Output the (x, y) coordinate of the center of the cell containing the given text.  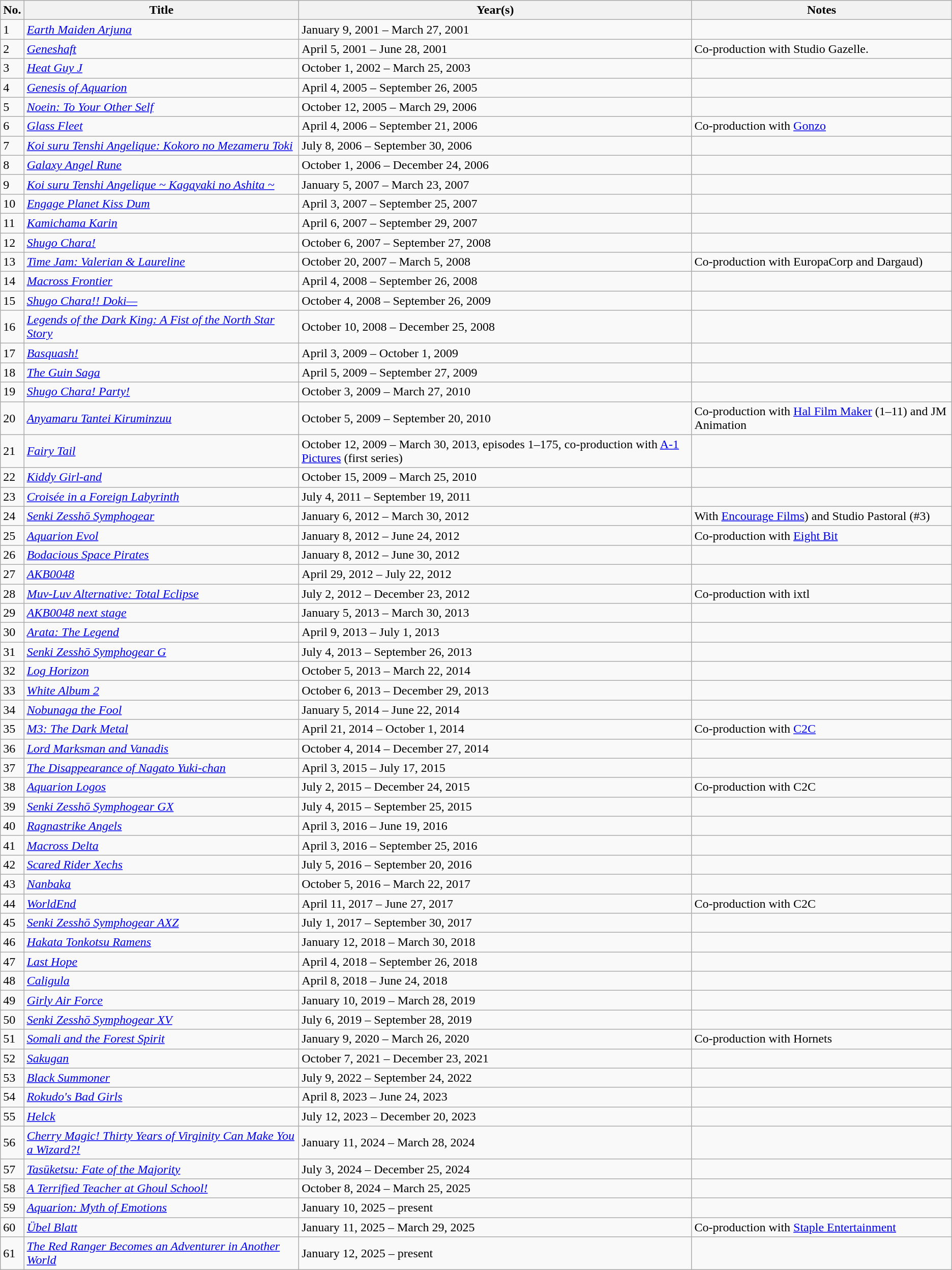
January 11, 2024 – March 28, 2024 (495, 1143)
18 (12, 372)
AKB0048 (161, 574)
24 (12, 516)
Shugo Chara! (161, 243)
Shugo Chara!! Doki— (161, 301)
October 12, 2009 – March 30, 2013, episodes 1–175, co-production with A-1 Pictures (first series) (495, 451)
October 15, 2009 – March 25, 2010 (495, 477)
October 12, 2005 – March 29, 2006 (495, 107)
1 (12, 30)
Senki Zesshō Symphogear AXZ (161, 923)
Earth Maiden Arjuna (161, 30)
October 5, 2016 – March 22, 2017 (495, 884)
July 4, 2011 – September 19, 2011 (495, 497)
35 (12, 729)
52 (12, 1058)
M3: The Dark Metal (161, 729)
Geneshaft (161, 49)
Legends of the Dark King: A Fist of the North Star Story (161, 327)
Ragnastrike Angels (161, 826)
53 (12, 1078)
Nanbaka (161, 884)
Galaxy Angel Rune (161, 165)
Tasūketsu: Fate of the Majority (161, 1169)
October 1, 2006 – December 24, 2006 (495, 165)
57 (12, 1169)
January 10, 2019 – March 28, 2019 (495, 1000)
Hakata Tonkotsu Ramens (161, 942)
Co-production with Hornets (822, 1039)
56 (12, 1143)
Aquarion: Myth of Emotions (161, 1207)
49 (12, 1000)
Koi suru Tenshi Angelique ~ Kagayaki no Ashita ~ (161, 184)
Co-production with ixtl (822, 594)
5 (12, 107)
6 (12, 126)
July 1, 2017 – September 30, 2017 (495, 923)
WorldEnd (161, 903)
58 (12, 1188)
Kamichama Karin (161, 223)
April 8, 2018 – June 24, 2018 (495, 981)
31 (12, 652)
3 (12, 68)
Caligula (161, 981)
43 (12, 884)
October 6, 2013 – December 29, 2013 (495, 690)
30 (12, 632)
38 (12, 787)
Lord Marksman and Vanadis (161, 748)
Rokudo's Bad Girls (161, 1097)
A Terrified Teacher at Ghoul School! (161, 1188)
Muv-Luv Alternative: Total Eclipse (161, 594)
October 4, 2008 – September 26, 2009 (495, 301)
No. (12, 10)
47 (12, 962)
July 4, 2015 – September 25, 2015 (495, 806)
Co-production with Staple Entertainment (822, 1227)
Senki Zesshō Symphogear XV (161, 1020)
48 (12, 981)
April 11, 2017 – June 27, 2017 (495, 903)
Cherry Magic! Thirty Years of Virginity Can Make You a Wizard?! (161, 1143)
Aquarion Logos (161, 787)
October 20, 2007 – March 5, 2008 (495, 262)
2 (12, 49)
The Red Ranger Becomes an Adventurer in Another World (161, 1254)
Co-production with EuropaCorp and Dargaud) (822, 262)
AKB0048 next stage (161, 613)
July 5, 2016 – September 20, 2016 (495, 864)
Macross Delta (161, 845)
23 (12, 497)
7 (12, 146)
10 (12, 204)
October 4, 2014 – December 27, 2014 (495, 748)
Senki Zesshō Symphogear (161, 516)
January 8, 2012 – June 24, 2012 (495, 535)
Heat Guy J (161, 68)
37 (12, 768)
Engage Planet Kiss Dum (161, 204)
July 8, 2006 – September 30, 2006 (495, 146)
Anyamaru Tantei Kiruminzuu (161, 418)
April 3, 2007 – September 25, 2007 (495, 204)
July 12, 2023 – December 20, 2023 (495, 1116)
January 12, 2018 – March 30, 2018 (495, 942)
16 (12, 327)
White Album 2 (161, 690)
Basquash! (161, 353)
January 5, 2013 – March 30, 2013 (495, 613)
60 (12, 1227)
October 5, 2009 – September 20, 2010 (495, 418)
April 9, 2013 – July 1, 2013 (495, 632)
July 2, 2015 – December 24, 2015 (495, 787)
April 3, 2015 – July 17, 2015 (495, 768)
April 5, 2001 – June 28, 2001 (495, 49)
April 8, 2023 – June 24, 2023 (495, 1097)
Log Horizon (161, 671)
Senki Zesshō Symphogear GX (161, 806)
January 12, 2025 – present (495, 1254)
Black Summoner (161, 1078)
October 5, 2013 – March 22, 2014 (495, 671)
January 5, 2007 – March 23, 2007 (495, 184)
January 6, 2012 – March 30, 2012 (495, 516)
With Encourage Films) and Studio Pastoral (#3) (822, 516)
8 (12, 165)
July 9, 2022 – September 24, 2022 (495, 1078)
April 3, 2009 – October 1, 2009 (495, 353)
13 (12, 262)
Fairy Tail (161, 451)
January 10, 2025 – present (495, 1207)
22 (12, 477)
14 (12, 281)
Bodacious Space Pirates (161, 555)
Notes (822, 10)
April 5, 2009 – September 27, 2009 (495, 372)
April 4, 2005 – September 26, 2005 (495, 88)
9 (12, 184)
61 (12, 1254)
October 1, 2002 – March 25, 2003 (495, 68)
15 (12, 301)
January 5, 2014 – June 22, 2014 (495, 710)
The Guin Saga (161, 372)
October 10, 2008 – December 25, 2008 (495, 327)
46 (12, 942)
Glass Fleet (161, 126)
Macross Frontier (161, 281)
41 (12, 845)
Year(s) (495, 10)
Kiddy Girl-and (161, 477)
Shugo Chara! Party! (161, 392)
Arata: The Legend (161, 632)
Helck (161, 1116)
29 (12, 613)
50 (12, 1020)
34 (12, 710)
33 (12, 690)
Genesis of Aquarion (161, 88)
April 3, 2016 – September 25, 2016 (495, 845)
Somali and the Forest Spirit (161, 1039)
28 (12, 594)
Koi suru Tenshi Angelique: Kokoro no Mezameru Toki (161, 146)
19 (12, 392)
11 (12, 223)
Noein: To Your Other Self (161, 107)
32 (12, 671)
4 (12, 88)
Last Hope (161, 962)
January 11, 2025 – March 29, 2025 (495, 1227)
The Disappearance of Nagato Yuki-chan (161, 768)
Scared Rider Xechs (161, 864)
45 (12, 923)
12 (12, 243)
April 4, 2008 – September 26, 2008 (495, 281)
October 8, 2024 – March 25, 2025 (495, 1188)
April 4, 2018 – September 26, 2018 (495, 962)
April 6, 2007 – September 29, 2007 (495, 223)
Aquarion Evol (161, 535)
January 9, 2020 – March 26, 2020 (495, 1039)
October 3, 2009 – March 27, 2010 (495, 392)
Senki Zesshō Symphogear G (161, 652)
39 (12, 806)
October 6, 2007 – September 27, 2008 (495, 243)
April 29, 2012 – July 22, 2012 (495, 574)
Nobunaga the Fool (161, 710)
51 (12, 1039)
42 (12, 864)
July 4, 2013 – September 26, 2013 (495, 652)
25 (12, 535)
Time Jam: Valerian & Laureline (161, 262)
April 4, 2006 – September 21, 2006 (495, 126)
Co-production with Studio Gazelle. (822, 49)
55 (12, 1116)
Co-production with Gonzo (822, 126)
36 (12, 748)
July 3, 2024 – December 25, 2024 (495, 1169)
Co-production with Eight Bit (822, 535)
21 (12, 451)
Croisée in a Foreign Labyrinth (161, 497)
59 (12, 1207)
Sakugan (161, 1058)
Girly Air Force (161, 1000)
October 7, 2021 – December 23, 2021 (495, 1058)
Co-production with Hal Film Maker (1–11) and JM Animation (822, 418)
July 6, 2019 – September 28, 2019 (495, 1020)
17 (12, 353)
April 21, 2014 – October 1, 2014 (495, 729)
27 (12, 574)
July 2, 2012 – December 23, 2012 (495, 594)
Title (161, 10)
April 3, 2016 – June 19, 2016 (495, 826)
January 8, 2012 – June 30, 2012 (495, 555)
January 9, 2001 – March 27, 2001 (495, 30)
26 (12, 555)
44 (12, 903)
20 (12, 418)
40 (12, 826)
Übel Blatt (161, 1227)
54 (12, 1097)
